Locate the cell with the specified text and output its [x, y] center coordinate. 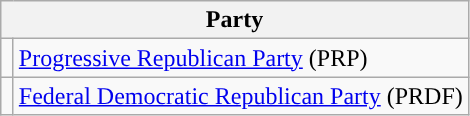
Federal Democratic Republican Party (PRDF) [240, 96]
Party [235, 20]
Progressive Republican Party (PRP) [240, 58]
